Capture the cell that displays the provided text and extract its (x, y) central coordinate. 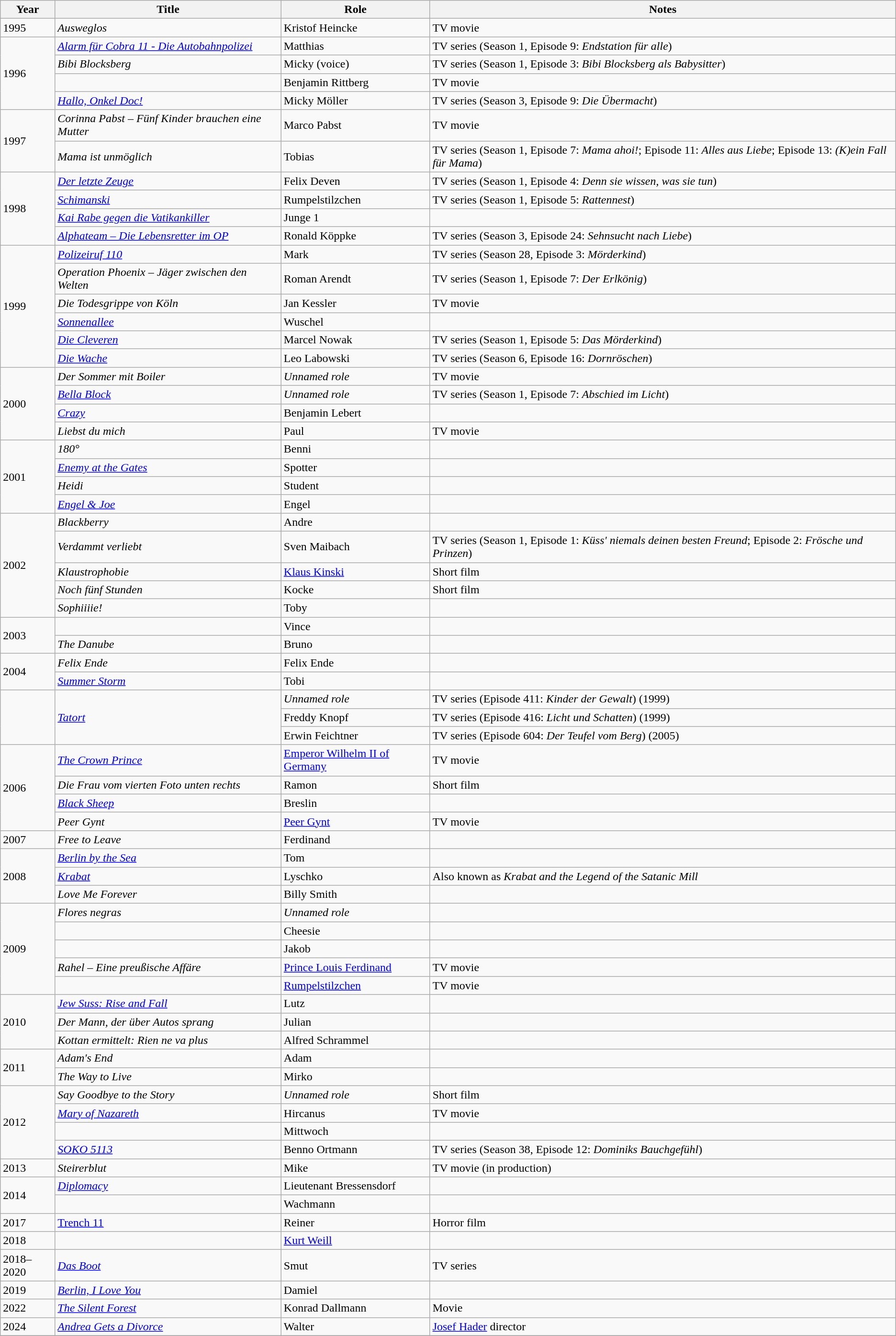
Felix Deven (355, 181)
Das Boot (168, 1265)
Mama ist unmöglich (168, 156)
Rahel – Eine preußische Affäre (168, 967)
Engel & Joe (168, 504)
TV series (Season 1, Episode 9: Endstation für alle) (662, 46)
Hircanus (355, 1113)
TV series (Episode 604: Der Teufel vom Berg) (2005) (662, 736)
Leo Labowski (355, 358)
Klaustrophobie (168, 571)
2017 (28, 1223)
The Danube (168, 645)
Bruno (355, 645)
Enemy at the Gates (168, 467)
Micky Möller (355, 101)
2010 (28, 1022)
Engel (355, 504)
Jew Suss: Rise and Fall (168, 1004)
Wuschel (355, 322)
Andrea Gets a Divorce (168, 1326)
Noch fünf Stunden (168, 590)
1998 (28, 208)
Jakob (355, 949)
Year (28, 10)
TV series (Season 3, Episode 9: Die Übermacht) (662, 101)
Polizeiruf 110 (168, 254)
Ferdinand (355, 839)
TV series (Season 1, Episode 5: Das Mörderkind) (662, 340)
Tatort (168, 717)
Matthias (355, 46)
Emperor Wilhelm II of Germany (355, 760)
Sophiiiie! (168, 608)
Movie (662, 1308)
TV movie (in production) (662, 1168)
Diplomacy (168, 1186)
SOKO 5113 (168, 1149)
Kocke (355, 590)
TV series (Season 1, Episode 5: Rattennest) (662, 199)
Benni (355, 449)
Mike (355, 1168)
2004 (28, 672)
Benjamin Rittberg (355, 82)
Toby (355, 608)
Bella Block (168, 395)
Heidi (168, 486)
Erwin Feichtner (355, 736)
Andre (355, 522)
Hallo, Onkel Doc! (168, 101)
2018 (28, 1241)
Die Wache (168, 358)
Horror film (662, 1223)
TV series (Season 28, Episode 3: Mörderkind) (662, 254)
Adam's End (168, 1058)
Krabat (168, 876)
Der letzte Zeuge (168, 181)
The Way to Live (168, 1076)
2011 (28, 1067)
Mittwoch (355, 1131)
Bibi Blocksberg (168, 64)
TV series (Season 1, Episode 3: Bibi Blocksberg als Babysitter) (662, 64)
Breslin (355, 803)
2024 (28, 1326)
Alphateam – Die Lebensretter im OP (168, 236)
Reiner (355, 1223)
Prince Louis Ferdinand (355, 967)
Wachmann (355, 1204)
2013 (28, 1168)
2014 (28, 1195)
Lieutenant Bressensdorf (355, 1186)
Smut (355, 1265)
Tobi (355, 681)
Die Frau vom vierten Foto unten rechts (168, 785)
2018–2020 (28, 1265)
2007 (28, 839)
Julian (355, 1022)
Jan Kessler (355, 304)
Also known as Krabat and the Legend of the Satanic Mill (662, 876)
Crazy (168, 413)
Operation Phoenix – Jäger zwischen den Welten (168, 279)
2022 (28, 1308)
Josef Hader director (662, 1326)
Say Goodbye to the Story (168, 1095)
Tobias (355, 156)
Corinna Pabst – Fünf Kinder brauchen eine Mutter (168, 125)
The Crown Prince (168, 760)
Sonnenallee (168, 322)
TV series (Episode 411: Kinder der Gewalt) (1999) (662, 699)
Vince (355, 626)
Billy Smith (355, 894)
Kai Rabe gegen die Vatikankiller (168, 217)
180° (168, 449)
Schimanski (168, 199)
Ramon (355, 785)
Blackberry (168, 522)
TV series (Season 1, Episode 1: Küss' niemals deinen besten Freund; Episode 2: Frösche und Prinzen) (662, 547)
Trench 11 (168, 1223)
Alfred Schrammel (355, 1040)
2009 (28, 949)
Alarm für Cobra 11 - Die Autobahnpolizei (168, 46)
Adam (355, 1058)
TV series (662, 1265)
2008 (28, 876)
2001 (28, 476)
Sven Maibach (355, 547)
TV series (Season 1, Episode 7: Abschied im Licht) (662, 395)
Lutz (355, 1004)
1995 (28, 28)
Ausweglos (168, 28)
Liebst du mich (168, 431)
Title (168, 10)
2000 (28, 404)
TV series (Season 1, Episode 7: Der Erlkönig) (662, 279)
Ronald Köppke (355, 236)
TV series (Season 1, Episode 4: Denn sie wissen, was sie tun) (662, 181)
Klaus Kinski (355, 571)
2006 (28, 787)
TV series (Season 6, Episode 16: Dornröschen) (662, 358)
Steirerblut (168, 1168)
Free to Leave (168, 839)
Mark (355, 254)
Tom (355, 858)
Berlin by the Sea (168, 858)
Cheesie (355, 931)
Freddy Knopf (355, 717)
Kristof Heincke (355, 28)
1996 (28, 73)
Marco Pabst (355, 125)
Konrad Dallmann (355, 1308)
TV series (Season 38, Episode 12: Dominiks Bauchgefühl) (662, 1149)
Spotter (355, 467)
Verdammt verliebt (168, 547)
Die Todesgrippe von Köln (168, 304)
Damiel (355, 1290)
Mary of Nazareth (168, 1113)
2012 (28, 1122)
The Silent Forest (168, 1308)
Kurt Weill (355, 1241)
Black Sheep (168, 803)
1999 (28, 306)
Mirko (355, 1076)
Notes (662, 10)
TV series (Episode 416: Licht und Schatten) (1999) (662, 717)
Benjamin Lebert (355, 413)
Roman Arendt (355, 279)
2019 (28, 1290)
Micky (voice) (355, 64)
Role (355, 10)
Benno Ortmann (355, 1149)
Student (355, 486)
2002 (28, 565)
Lyschko (355, 876)
Love Me Forever (168, 894)
TV series (Season 1, Episode 7: Mama ahoi!; Episode 11: Alles aus Liebe; Episode 13: (K)ein Fall für Mama) (662, 156)
2003 (28, 635)
Paul (355, 431)
Summer Storm (168, 681)
TV series (Season 3, Episode 24: Sehnsucht nach Liebe) (662, 236)
Die Cleveren (168, 340)
Flores negras (168, 913)
Der Mann, der über Autos sprang (168, 1022)
Der Sommer mit Boiler (168, 376)
Kottan ermittelt: Rien ne va plus (168, 1040)
Walter (355, 1326)
Berlin, I Love You (168, 1290)
Junge 1 (355, 217)
Marcel Nowak (355, 340)
1997 (28, 141)
